For the text-containing cell, return its midpoint in [X, Y] coordinate format. 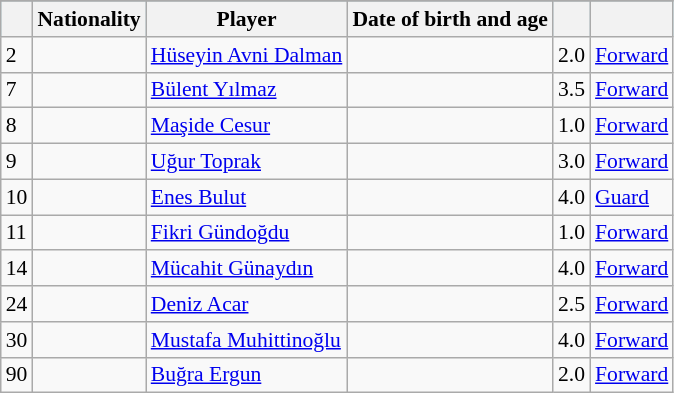
90 [17, 375]
Maşide Cesur [247, 126]
Mustafa Muhittinoğlu [247, 340]
9 [17, 162]
30 [17, 340]
Guard [632, 197]
Bülent Yılmaz [247, 90]
Buğra Ergun [247, 375]
3.0 [572, 162]
Enes Bulut [247, 197]
2.5 [572, 304]
7 [17, 90]
Player [247, 19]
Nationality [88, 19]
Date of birth and age [450, 19]
8 [17, 126]
11 [17, 233]
2 [17, 55]
3.5 [572, 90]
Uğur Toprak [247, 162]
24 [17, 304]
Hüseyin Avni Dalman [247, 55]
Deniz Acar [247, 304]
14 [17, 269]
Fikri Gündoğdu [247, 233]
Mücahit Günaydın [247, 269]
10 [17, 197]
